Capture the cell that displays the provided text and extract its (X, Y) central coordinate. 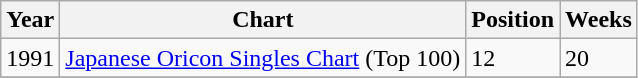
Year (30, 20)
Japanese Oricon Singles Chart (Top 100) (263, 58)
Position (513, 20)
1991 (30, 58)
20 (599, 58)
12 (513, 58)
Weeks (599, 20)
Chart (263, 20)
